Output the (x, y) coordinate of the center of the cell containing the given text.  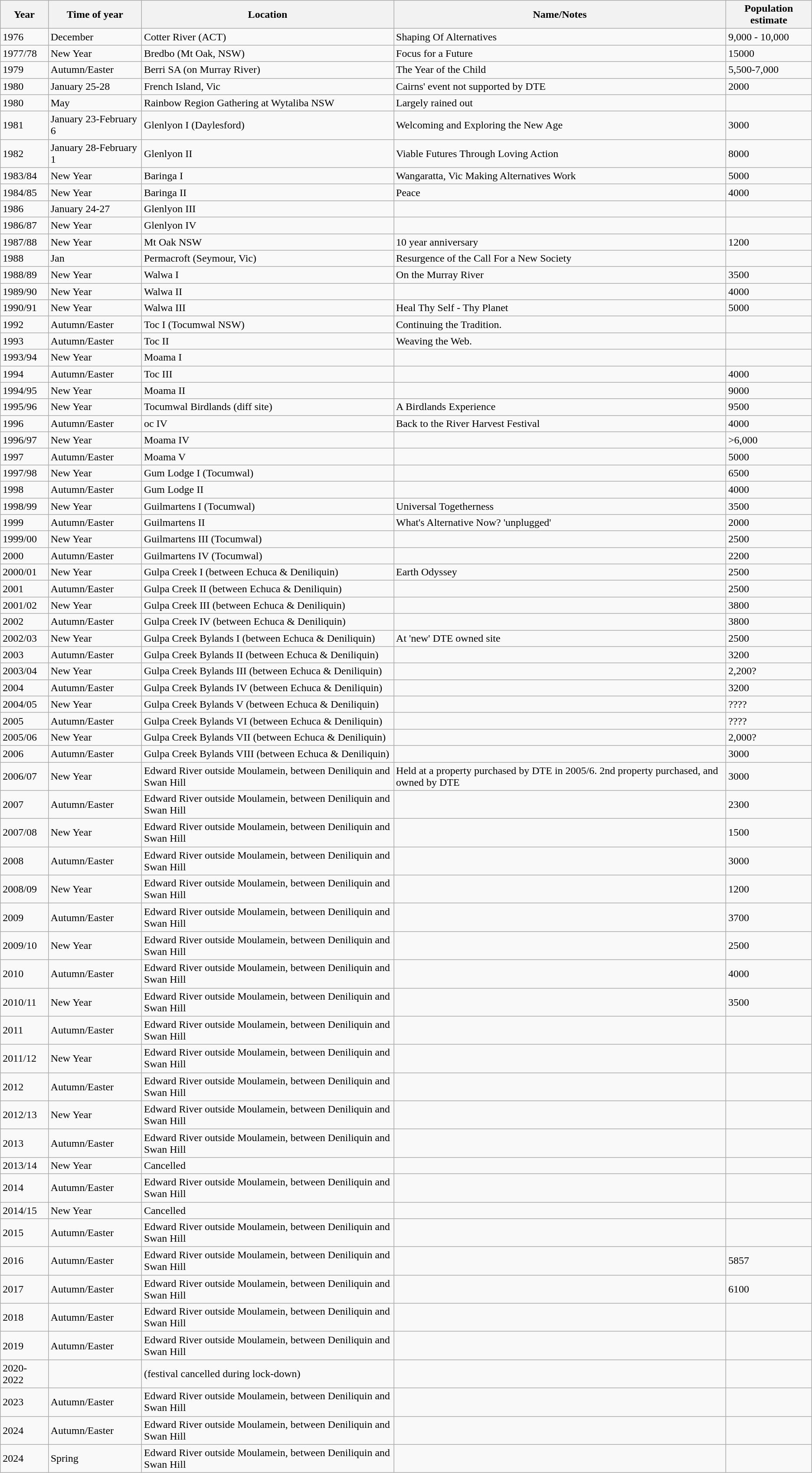
2015 (24, 1233)
2011/12 (24, 1059)
9000 (769, 390)
Gulpa Creek IV (between Echuca & Deniliquin) (267, 622)
2010 (24, 974)
1994/95 (24, 390)
French Island, Vic (267, 86)
Gulpa Creek Bylands VI (between Echuca & Deniliquin) (267, 721)
Gulpa Creek Bylands VIII (between Echuca & Deniliquin) (267, 754)
1500 (769, 833)
2009 (24, 917)
2004/05 (24, 704)
1993 (24, 341)
1988/89 (24, 275)
6100 (769, 1289)
2010/11 (24, 1002)
2200 (769, 556)
Baringa I (267, 176)
1992 (24, 325)
Earth Odyssey (560, 572)
5857 (769, 1261)
Year (24, 15)
Bredbo (Mt Oak, NSW) (267, 53)
1984/85 (24, 192)
What's Alternative Now? 'unplugged' (560, 523)
1989/90 (24, 292)
8000 (769, 154)
2,200? (769, 671)
1990/91 (24, 308)
2300 (769, 804)
Glenlyon I (Daylesford) (267, 125)
Toc III (267, 374)
2014 (24, 1188)
2007 (24, 804)
2012/13 (24, 1115)
Welcoming and Exploring the New Age (560, 125)
Guilmartens II (267, 523)
Gum Lodge II (267, 489)
2006/07 (24, 776)
1999/00 (24, 539)
Focus for a Future (560, 53)
2016 (24, 1261)
>6,000 (769, 440)
1988 (24, 259)
2009/10 (24, 946)
Walwa I (267, 275)
3700 (769, 917)
1987/88 (24, 242)
Gulpa Creek II (between Echuca & Deniliquin) (267, 589)
2017 (24, 1289)
January 28-February 1 (95, 154)
Viable Futures Through Loving Action (560, 154)
Jan (95, 259)
2001/02 (24, 605)
2012 (24, 1086)
Glenlyon III (267, 209)
2006 (24, 754)
5,500-7,000 (769, 70)
Mt Oak NSW (267, 242)
2000/01 (24, 572)
1994 (24, 374)
Guilmartens IV (Tocumwal) (267, 556)
2019 (24, 1346)
January 23-February 6 (95, 125)
Weaving the Web. (560, 341)
1995/96 (24, 407)
December (95, 37)
Continuing the Tradition. (560, 325)
Toc II (267, 341)
Name/Notes (560, 15)
1999 (24, 523)
Cotter River (ACT) (267, 37)
May (95, 103)
2004 (24, 688)
Toc I (Tocumwal NSW) (267, 325)
1986 (24, 209)
1983/84 (24, 176)
Baringa II (267, 192)
Location (267, 15)
2011 (24, 1030)
1997/98 (24, 473)
2013/14 (24, 1165)
1981 (24, 125)
2008 (24, 861)
Moama II (267, 390)
15000 (769, 53)
January 25-28 (95, 86)
Held at a property purchased by DTE in 2005/6. 2nd property purchased, and owned by DTE (560, 776)
Walwa III (267, 308)
Back to the River Harvest Festival (560, 423)
Gulpa Creek Bylands I (between Echuca & Deniliquin) (267, 638)
1997 (24, 456)
Gulpa Creek Bylands V (between Echuca & Deniliquin) (267, 704)
2018 (24, 1317)
Heal Thy Self - Thy Planet (560, 308)
Largely rained out (560, 103)
10 year anniversary (560, 242)
Wangaratta, Vic Making Alternatives Work (560, 176)
2013 (24, 1143)
Glenlyon IV (267, 225)
Gum Lodge I (Tocumwal) (267, 473)
2001 (24, 589)
Gulpa Creek III (between Echuca & Deniliquin) (267, 605)
1977/78 (24, 53)
1986/87 (24, 225)
Population estimate (769, 15)
9,000 - 10,000 (769, 37)
Spring (95, 1459)
A Birdlands Experience (560, 407)
1996/97 (24, 440)
1998 (24, 489)
Gulpa Creek Bylands III (between Echuca & Deniliquin) (267, 671)
Moama IV (267, 440)
January 24-27 (95, 209)
On the Murray River (560, 275)
2007/08 (24, 833)
2,000? (769, 737)
1979 (24, 70)
Gulpa Creek I (between Echuca & Deniliquin) (267, 572)
Guilmartens I (Tocumwal) (267, 506)
Walwa II (267, 292)
1998/99 (24, 506)
1993/94 (24, 358)
Gulpa Creek Bylands II (between Echuca & Deniliquin) (267, 655)
Guilmartens III (Tocumwal) (267, 539)
Gulpa Creek Bylands VII (between Echuca & Deniliquin) (267, 737)
oc IV (267, 423)
2005/06 (24, 737)
Rainbow Region Gathering at Wytaliba NSW (267, 103)
6500 (769, 473)
Gulpa Creek Bylands IV (between Echuca & Deniliquin) (267, 688)
Cairns' event not supported by DTE (560, 86)
2003/04 (24, 671)
Peace (560, 192)
9500 (769, 407)
Universal Togetherness (560, 506)
Time of year (95, 15)
2003 (24, 655)
The Year of the Child (560, 70)
Resurgence of the Call For a New Society (560, 259)
2005 (24, 721)
At 'new' DTE owned site (560, 638)
2014/15 (24, 1210)
Berri SA (on Murray River) (267, 70)
2023 (24, 1402)
2008/09 (24, 889)
Permacroft (Seymour, Vic) (267, 259)
(festival cancelled during lock-down) (267, 1374)
1976 (24, 37)
2002/03 (24, 638)
Moama V (267, 456)
Shaping Of Alternatives (560, 37)
Moama I (267, 358)
Tocumwal Birdlands (diff site) (267, 407)
Glenlyon II (267, 154)
1982 (24, 154)
2002 (24, 622)
1996 (24, 423)
2020-2022 (24, 1374)
